Return the [X, Y] coordinate for the center point of the cell that contains the specified text.  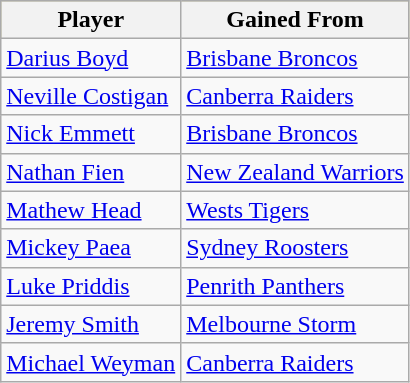
Penrith Panthers [296, 286]
Melbourne Storm [296, 324]
Player [91, 20]
Gained From [296, 20]
Michael Weyman [91, 362]
Nathan Fien [91, 172]
Nick Emmett [91, 134]
Wests Tigers [296, 210]
Sydney Roosters [296, 248]
Mathew Head [91, 210]
Jeremy Smith [91, 324]
Mickey Paea [91, 248]
Darius Boyd [91, 58]
New Zealand Warriors [296, 172]
Neville Costigan [91, 96]
Luke Priddis [91, 286]
